From the cell containing the given text, extract its center point as [X, Y] coordinate. 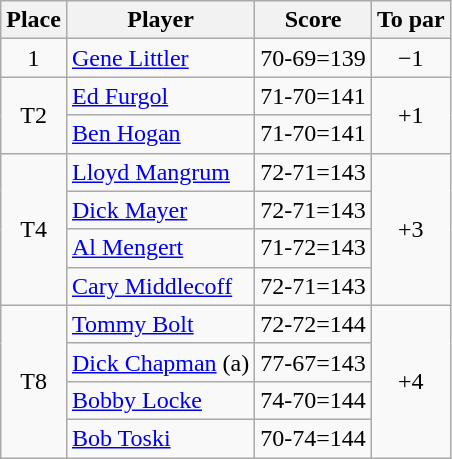
T8 [34, 381]
+3 [410, 229]
70-69=139 [314, 58]
+1 [410, 115]
Bob Toski [160, 438]
Bobby Locke [160, 400]
Al Mengert [160, 248]
Ben Hogan [160, 134]
T4 [34, 229]
72-72=144 [314, 324]
Ed Furgol [160, 96]
70-74=144 [314, 438]
To par [410, 20]
T2 [34, 115]
Dick Mayer [160, 210]
Cary Middlecoff [160, 286]
Lloyd Mangrum [160, 172]
74-70=144 [314, 400]
71-72=143 [314, 248]
Player [160, 20]
+4 [410, 381]
Score [314, 20]
Tommy Bolt [160, 324]
Gene Littler [160, 58]
Dick Chapman (a) [160, 362]
Place [34, 20]
77-67=143 [314, 362]
−1 [410, 58]
1 [34, 58]
